Output the [X, Y] coordinate of the center of the cell containing the given text.  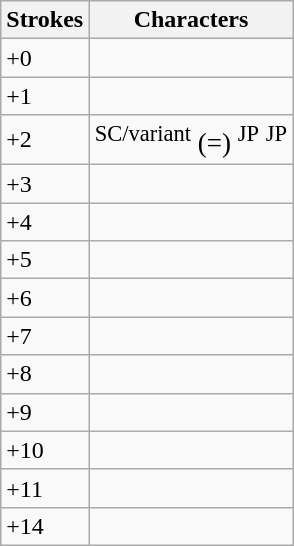
SC/variant (=) JP JP [192, 140]
+4 [45, 222]
+1 [45, 96]
Strokes [45, 20]
+2 [45, 140]
+8 [45, 374]
+6 [45, 298]
+3 [45, 184]
+10 [45, 450]
+11 [45, 488]
+9 [45, 412]
+7 [45, 336]
+5 [45, 260]
+0 [45, 58]
Characters [192, 20]
+14 [45, 526]
